Identify which cell holds the provided text, then report its (X, Y) central coordinate. 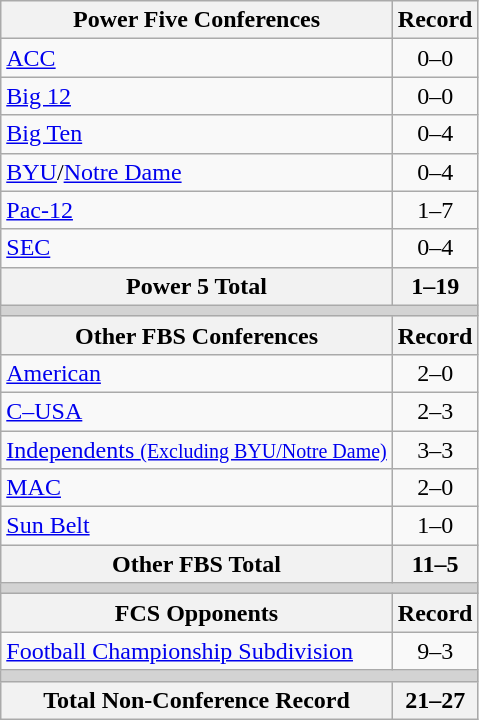
C–USA (197, 411)
2–3 (435, 411)
1–7 (435, 210)
Big 12 (197, 96)
Total Non-Conference Record (197, 700)
1–0 (435, 526)
MAC (197, 488)
9–3 (435, 651)
ACC (197, 58)
Independents (Excluding BYU/Notre Dame) (197, 449)
Football Championship Subdivision (197, 651)
Big Ten (197, 134)
11–5 (435, 564)
FCS Opponents (197, 613)
3–3 (435, 449)
Power 5 Total (197, 286)
BYU/Notre Dame (197, 172)
SEC (197, 248)
Power Five Conferences (197, 20)
American (197, 373)
1–19 (435, 286)
Other FBS Total (197, 564)
21–27 (435, 700)
Sun Belt (197, 526)
Other FBS Conferences (197, 335)
Pac-12 (197, 210)
